Find where the given text appears and provide that cell's center as (X, Y) coordinate. 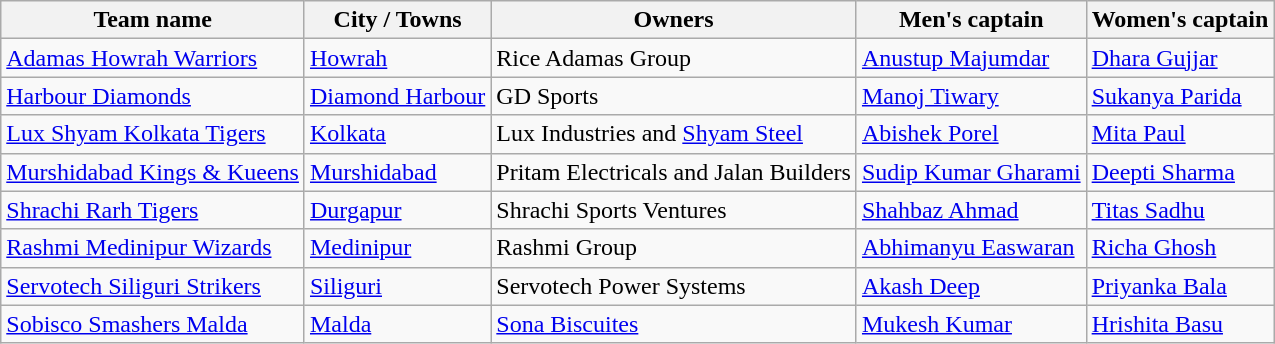
Mita Paul (1180, 134)
Durgapur (397, 210)
Kolkata (397, 134)
Richa Ghosh (1180, 248)
Team name (153, 20)
Malda (397, 324)
Akash Deep (971, 286)
Shrachi Rarh Tigers (153, 210)
Hrishita Basu (1180, 324)
Servotech Siliguri Strikers (153, 286)
Rice Adamas Group (674, 58)
Medinipur (397, 248)
Howrah (397, 58)
Abishek Porel (971, 134)
Dhara Gujjar (1180, 58)
Diamond Harbour (397, 96)
Sukanya Parida (1180, 96)
Deepti Sharma (1180, 172)
Titas Sadhu (1180, 210)
City / Towns (397, 20)
Sudip Kumar Gharami (971, 172)
Rashmi Group (674, 248)
Anustup Majumdar (971, 58)
Servotech Power Systems (674, 286)
Manoj Tiwary (971, 96)
Adamas Howrah Warriors (153, 58)
Men's captain (971, 20)
Owners (674, 20)
Sona Biscuites (674, 324)
Mukesh Kumar (971, 324)
Murshidabad Kings & Kueens (153, 172)
Pritam Electricals and Jalan Builders (674, 172)
Abhimanyu Easwaran (971, 248)
Lux Shyam Kolkata Tigers (153, 134)
Shahbaz Ahmad (971, 210)
Lux Industries and Shyam Steel (674, 134)
Priyanka Bala (1180, 286)
GD Sports (674, 96)
Rashmi Medinipur Wizards (153, 248)
Sobisco Smashers Malda (153, 324)
Women's captain (1180, 20)
Harbour Diamonds (153, 96)
Siliguri (397, 286)
Murshidabad (397, 172)
Shrachi Sports Ventures (674, 210)
